Pinpoint the cell where the given text exists, returning its [X, Y] midpoint coordinate. 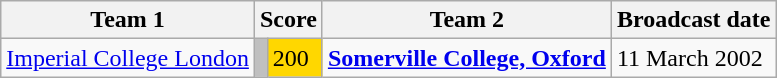
Somerville College, Oxford [466, 58]
Score [288, 20]
200 [294, 58]
Broadcast date [694, 20]
11 March 2002 [694, 58]
Team 2 [466, 20]
Imperial College London [128, 58]
Team 1 [128, 20]
